Identify which cell holds the provided text, then report its (x, y) central coordinate. 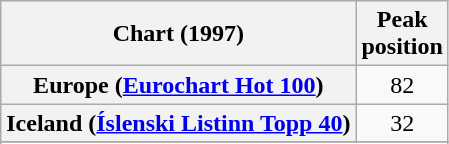
Peakposition (402, 34)
32 (402, 123)
82 (402, 85)
Iceland (Íslenski Listinn Topp 40) (178, 123)
Europe (Eurochart Hot 100) (178, 85)
Chart (1997) (178, 34)
